Determine the (X, Y) coordinate at the center of the cell enclosing the given text.  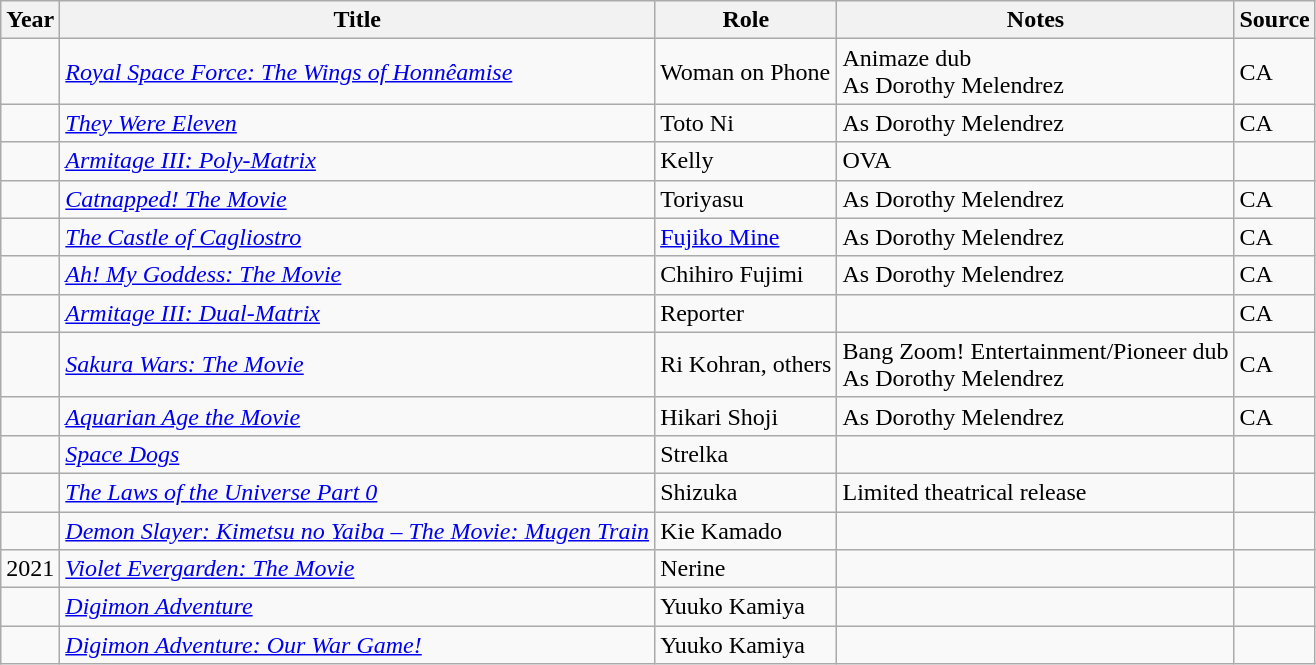
Violet Evergarden: The Movie (358, 569)
Aquarian Age the Movie (358, 416)
Woman on Phone (746, 72)
Bang Zoom! Entertainment/Pioneer dubAs Dorothy Melendrez (1036, 364)
Chihiro Fujimi (746, 275)
Nerine (746, 569)
Shizuka (746, 492)
Toriyasu (746, 199)
Hikari Shoji (746, 416)
Armitage III: Dual-Matrix (358, 313)
Animaze dubAs Dorothy Melendrez (1036, 72)
They Were Eleven (358, 123)
Digimon Adventure (358, 607)
Year (30, 20)
Armitage III: Poly-Matrix (358, 161)
Ah! My Goddess: The Movie (358, 275)
Source (1274, 20)
Sakura Wars: The Movie (358, 364)
Role (746, 20)
The Castle of Cagliostro (358, 237)
Royal Space Force: The Wings of Honnêamise (358, 72)
Toto Ni (746, 123)
The Laws of the Universe Part 0 (358, 492)
Notes (1036, 20)
2021 (30, 569)
Space Dogs (358, 454)
Title (358, 20)
OVA (1036, 161)
Limited theatrical release (1036, 492)
Kie Kamado (746, 531)
Reporter (746, 313)
Demon Slayer: Kimetsu no Yaiba – The Movie: Mugen Train (358, 531)
Ri Kohran, others (746, 364)
Kelly (746, 161)
Catnapped! The Movie (358, 199)
Strelka (746, 454)
Fujiko Mine (746, 237)
Digimon Adventure: Our War Game! (358, 645)
